For the text-containing cell, return its midpoint in [X, Y] coordinate format. 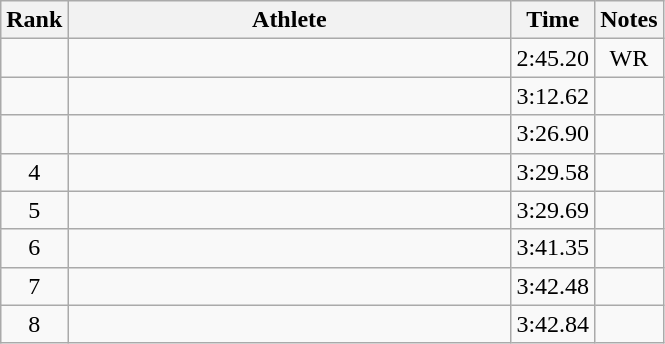
2:45.20 [553, 58]
Rank [34, 20]
3:29.69 [553, 210]
Athlete [290, 20]
WR [629, 58]
3:42.84 [553, 324]
Time [553, 20]
7 [34, 286]
8 [34, 324]
6 [34, 248]
Notes [629, 20]
5 [34, 210]
3:29.58 [553, 172]
3:41.35 [553, 248]
3:12.62 [553, 96]
3:26.90 [553, 134]
4 [34, 172]
3:42.48 [553, 286]
